Identify which cell holds the provided text, then report its (X, Y) central coordinate. 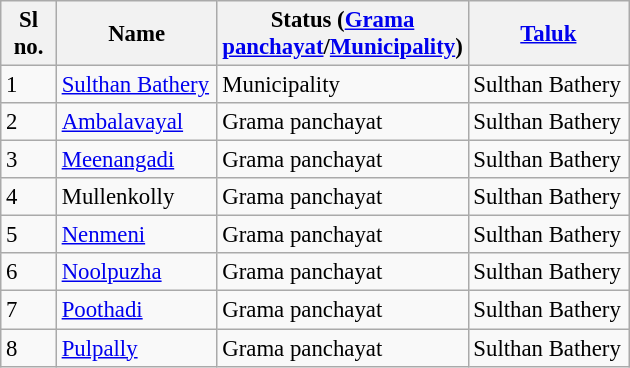
8 (29, 348)
Mullenkolly (136, 197)
Name (136, 34)
4 (29, 197)
Sl no. (29, 34)
Pulpally (136, 348)
Status (Grama panchayat/Municipality) (342, 34)
3 (29, 160)
Nenmeni (136, 235)
Meenangadi (136, 160)
Noolpuzha (136, 273)
7 (29, 310)
Ambalavayal (136, 122)
Municipality (342, 85)
5 (29, 235)
2 (29, 122)
Taluk (548, 34)
1 (29, 85)
Poothadi (136, 310)
6 (29, 273)
